Output the (x, y) coordinate of the center of the cell containing the given text.  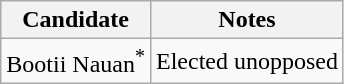
Notes (246, 20)
Bootii Nauan* (76, 62)
Elected unopposed (246, 62)
Candidate (76, 20)
